From the cell containing the given text, extract its center point as [x, y] coordinate. 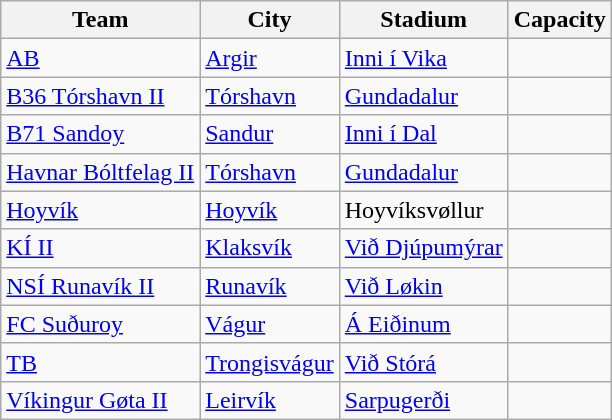
Stadium [424, 20]
Runavík [270, 286]
Klaksvík [270, 248]
Inni í Vika [424, 58]
Havnar Bóltfelag II [100, 172]
Inni í Dal [424, 134]
Við Løkin [424, 286]
Hoyvíksvøllur [424, 210]
KÍ II [100, 248]
Við Djúpumýrar [424, 248]
Á Eiðinum [424, 324]
Trongisvágur [270, 362]
Við Stórá [424, 362]
City [270, 20]
Argir [270, 58]
TB [100, 362]
B36 Tórshavn II [100, 96]
AB [100, 58]
Vágur [270, 324]
Sarpugerði [424, 400]
Leirvík [270, 400]
NSÍ Runavík II [100, 286]
Víkingur Gøta II [100, 400]
FC Suðuroy [100, 324]
Capacity [560, 20]
B71 Sandoy [100, 134]
Sandur [270, 134]
Team [100, 20]
